Locate the cell with the specified text and output its (x, y) center coordinate. 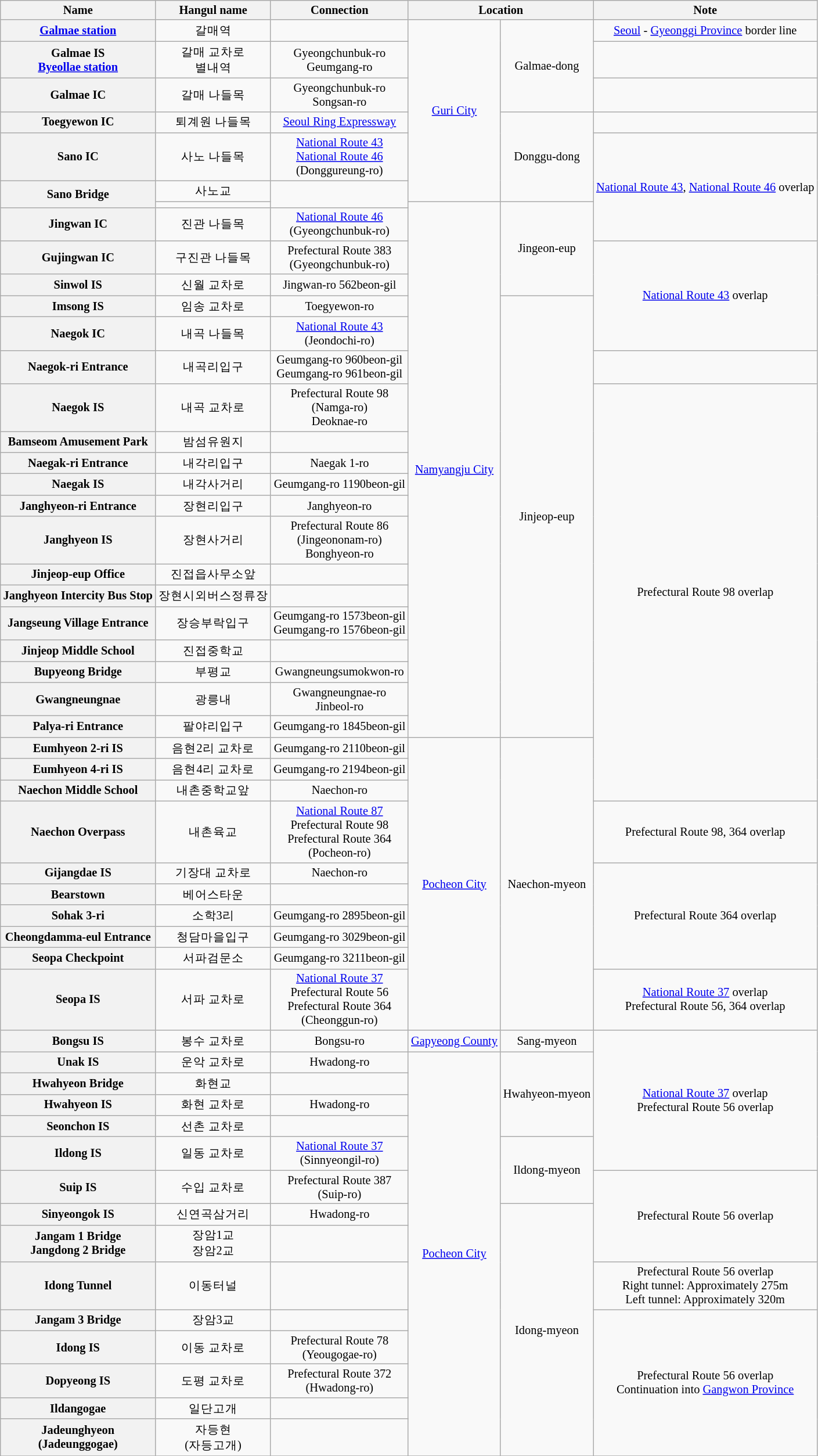
Jangam 3 Bridge (78, 1320)
Prefectural Route 86(Jingeononam-ro)Bonghyeon-ro (339, 540)
Hwahyeon-myeon (547, 1094)
Jingeon-eup (547, 249)
Sinyeongok IS (78, 1214)
음현2리 교차로 (214, 748)
진접읍사무소앞 (214, 574)
National Route 87Prefectural Route 98Prefectural Route 364(Pocheon-ro) (339, 832)
Janghyeon IS (78, 540)
National Route 43, National Route 46 overlap (705, 187)
Toegyewon IC (78, 122)
Jingwan-ro 562beon-gil (339, 285)
장암1교장암2교 (214, 1243)
Naechon Middle School (78, 790)
Dopyeong IS (78, 1380)
Suip IS (78, 1187)
Geumgang-ro 960beon-gilGeumgang-ro 961beon-gil (339, 367)
Bongsu IS (78, 1041)
내각리입구 (214, 463)
서파검문소 (214, 958)
Note (705, 10)
Naegak 1-ro (339, 463)
장암3교 (214, 1320)
내곡리입구 (214, 367)
Gapyeong County (454, 1041)
Idong-myeon (547, 1329)
Geumgang-ro 3029beon-gil (339, 937)
Ildong IS (78, 1153)
Geumgang-ro 2194beon-gil (339, 769)
신월 교차로 (214, 285)
진접중학교 (214, 650)
Bamseom Amusement Park (78, 441)
Galmae IC (78, 95)
Galmae station (78, 30)
Namyangju City (454, 469)
광릉내 (214, 699)
Gyeongchunbuk-roGeumgang-ro (339, 60)
Prefectural Route 98 overlap (705, 592)
National Route 46(Gyeongchunbuk-ro) (339, 224)
수입 교차로 (214, 1187)
National Route 37 overlapPrefectural Route 56 overlap (705, 1100)
Seoul Ring Expressway (339, 122)
Gujingwan IC (78, 257)
Jadeunghyeon(Jadeunggogae) (78, 1437)
Geumgang-ro 3211beon-gil (339, 958)
선촌 교차로 (214, 1126)
자등현(자등고개) (214, 1437)
Prefectural Route 98(Namga-ro)Deoknae-ro (339, 408)
Galmae-dong (547, 66)
Connection (339, 10)
Jangseung Village Entrance (78, 623)
사노 나들목 (214, 157)
Toegyewon-ro (339, 307)
Naechon-myeon (547, 884)
서파 교차로 (214, 1000)
Prefectural Route 56 overlapContinuation into Gangwon Province (705, 1382)
기장대 교차로 (214, 873)
화현 교차로 (214, 1105)
Bearstown (78, 894)
Guri City (454, 110)
National Route 43(Jeondochi-ro) (339, 333)
Naegok IS (78, 408)
Jinjeop-eup Office (78, 574)
밤섬유원지 (214, 441)
National Route 43 overlap (705, 295)
Seoul - Gyeonggi Province border line (705, 30)
Jangam 1 BridgeJangdong 2 Bridge (78, 1243)
Naechon Overpass (78, 832)
내촌육교 (214, 832)
장현리입구 (214, 505)
Idong Tunnel (78, 1286)
Janghyeon Intercity Bus Stop (78, 596)
Cheongdamma-eul Entrance (78, 937)
Geumgang-ro 2895beon-gil (339, 915)
Geumgang-ro 1573beon-gilGeumgang-ro 1576beon-gil (339, 623)
Sang-myeon (547, 1041)
Name (78, 10)
Naegak IS (78, 484)
일동 교차로 (214, 1153)
Seopa IS (78, 1000)
Geumgang-ro 2110beon-gil (339, 748)
Prefectural Route 364 overlap (705, 915)
갈매 나들목 (214, 95)
Geumgang-ro 1190beon-gil (339, 484)
Naegok IC (78, 333)
내각사거리 (214, 484)
장현시외버스정류장 (214, 596)
봉수 교차로 (214, 1041)
National Route 37 overlapPrefectural Route 56, 364 overlap (705, 1000)
일단고개 (214, 1408)
Jinjeop Middle School (78, 650)
운악 교차로 (214, 1062)
갈매역 (214, 30)
Jingwan IC (78, 224)
Ildangogae (78, 1408)
장현사거리 (214, 540)
이동 교차로 (214, 1347)
National Route 37Prefectural Route 56Prefectural Route 364(Cheonggun-ro) (339, 1000)
진관 나들목 (214, 224)
내곡 나들목 (214, 333)
Prefectural Route 78(Yeougogae-ro) (339, 1347)
Naegak-ri Entrance (78, 463)
Galmae ISByeollae station (78, 60)
Sohak 3-ri (78, 915)
Seopa Checkpoint (78, 958)
National Route 37(Sinnyeongil-ro) (339, 1153)
Gwangneungsumokwon-ro (339, 671)
신연곡삼거리 (214, 1214)
Sano IC (78, 157)
Janghyeon-ro (339, 505)
Bupyeong Bridge (78, 671)
Janghyeon-ri Entrance (78, 505)
Palya-ri Entrance (78, 726)
Hwahyeon Bridge (78, 1084)
Gwangneungnae-roJinbeol-ro (339, 699)
Eumhyeon 2-ri IS (78, 748)
도평 교차로 (214, 1380)
Imsong IS (78, 307)
Prefectural Route 387(Suip-ro) (339, 1187)
Ildong-myeon (547, 1170)
부평교 (214, 671)
Gwangneungnae (78, 699)
Idong IS (78, 1347)
이동터널 (214, 1286)
임송 교차로 (214, 307)
Bongsu-ro (339, 1041)
Prefectural Route 98, 364 overlap (705, 832)
Geumgang-ro 1845beon-gil (339, 726)
화현교 (214, 1084)
Eumhyeon 4-ri IS (78, 769)
Hangul name (214, 10)
National Route 43National Route 46(Donggureung-ro) (339, 157)
Sano Bridge (78, 193)
구진관 나들목 (214, 257)
Gijangdae IS (78, 873)
내곡 교차로 (214, 408)
장승부락입구 (214, 623)
Gyeongchunbuk-roSongsan-ro (339, 95)
Prefectural Route 56 overlap (705, 1216)
Donggu-dong (547, 157)
Hwahyeon IS (78, 1105)
Unak IS (78, 1062)
Prefectural Route 56 overlapRight tunnel: Approximately 275mLeft tunnel: Approximately 320m (705, 1286)
Location (500, 10)
Jinjeop-eup (547, 516)
갈매 교차로별내역 (214, 60)
음현4리 교차로 (214, 769)
사노교 (214, 190)
Sinwol IS (78, 285)
내촌중학교앞 (214, 790)
Naegok-ri Entrance (78, 367)
Prefectural Route 372(Hwadong-ro) (339, 1380)
소학3리 (214, 915)
Seonchon IS (78, 1126)
청담마을입구 (214, 937)
Prefectural Route 383(Gyeongchunbuk-ro) (339, 257)
베어스타운 (214, 894)
퇴계원 나들목 (214, 122)
팔야리입구 (214, 726)
